Pinpoint the cell where the given text exists, returning its (x, y) midpoint coordinate. 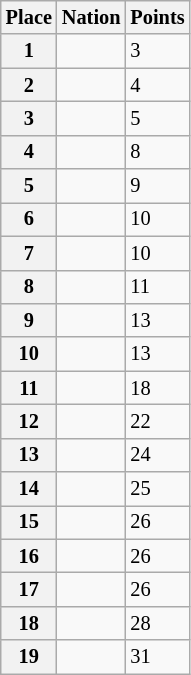
14 (29, 489)
22 (157, 421)
2 (29, 85)
25 (157, 489)
12 (29, 421)
Points (157, 17)
Nation (92, 17)
31 (157, 657)
Place (29, 17)
7 (29, 253)
24 (157, 455)
28 (157, 623)
15 (29, 522)
1 (29, 51)
19 (29, 657)
16 (29, 556)
6 (29, 219)
17 (29, 589)
